Pinpoint the cell where the given text exists, returning its [X, Y] midpoint coordinate. 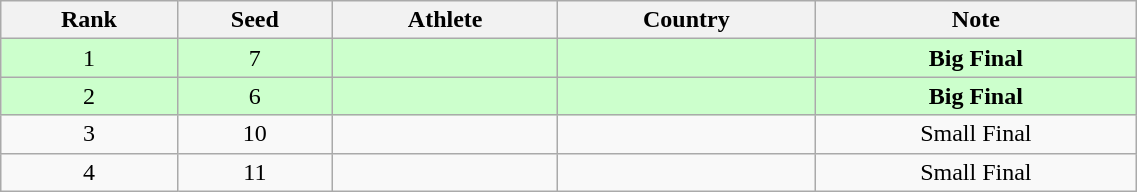
2 [89, 96]
Athlete [444, 20]
6 [254, 96]
3 [89, 134]
Note [976, 20]
7 [254, 58]
4 [89, 172]
10 [254, 134]
1 [89, 58]
Seed [254, 20]
Rank [89, 20]
11 [254, 172]
Country [686, 20]
